Return (x, y) of the center of cell containing provided text 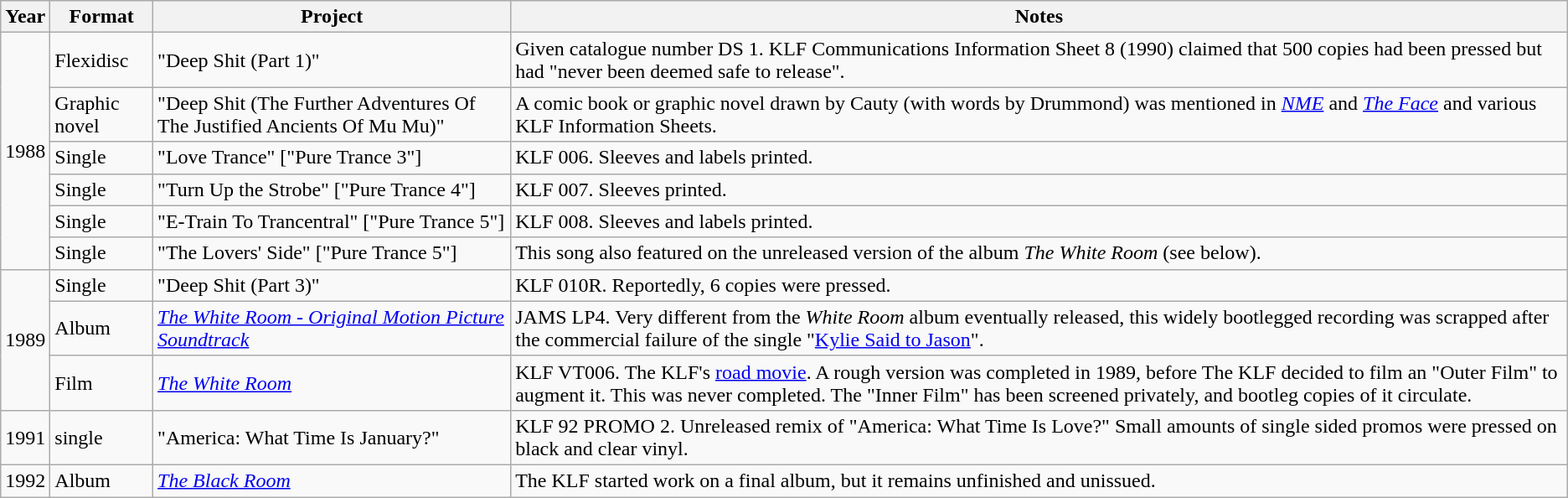
KLF 010R. Reportedly, 6 copies were pressed. (1039, 285)
1988 (25, 151)
KLF 007. Sleeves printed. (1039, 189)
The KLF started work on a final album, but it remains unfinished and unissued. (1039, 480)
"Love Trance" ["Pure Trance 3"] (332, 158)
"Deep Shit (Part 1)" (332, 60)
KLF 006. Sleeves and labels printed. (1039, 158)
1991 (25, 438)
"The Lovers' Side" ["Pure Trance 5"] (332, 253)
The White Room (332, 382)
KLF 92 PROMO 2. Unreleased remix of "America: What Time Is Love?" Small amounts of single sided promos were pressed on black and clear vinyl. (1039, 438)
Notes (1039, 17)
1992 (25, 480)
This song also featured on the unreleased version of the album The White Room (see below). (1039, 253)
"Deep Shit (Part 3)" (332, 285)
1989 (25, 340)
Flexidisc (102, 60)
"America: What Time Is January?" (332, 438)
Year (25, 17)
Film (102, 382)
The White Room - Original Motion Picture Soundtrack (332, 329)
Project (332, 17)
The Black Room (332, 480)
single (102, 438)
"Turn Up the Strobe" ["Pure Trance 4"] (332, 189)
KLF 008. Sleeves and labels printed. (1039, 221)
"E-Train To Trancentral" ["Pure Trance 5"] (332, 221)
"Deep Shit (The Further Adventures Of The Justified Ancients Of Mu Mu)" (332, 114)
A comic book or graphic novel drawn by Cauty (with words by Drummond) was mentioned in NME and The Face and various KLF Information Sheets. (1039, 114)
Format (102, 17)
Graphic novel (102, 114)
